Extract the [X, Y] coordinate from the center of the cell holding the provided text.  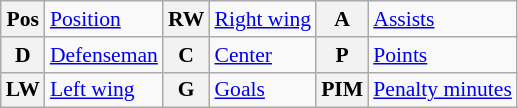
D [23, 55]
Penalty minutes [442, 90]
G [186, 90]
Center [262, 55]
Defenseman [104, 55]
Points [442, 55]
P [342, 55]
PIM [342, 90]
Assists [442, 19]
Pos [23, 19]
Left wing [104, 90]
C [186, 55]
RW [186, 19]
Goals [262, 90]
Position [104, 19]
Right wing [262, 19]
A [342, 19]
LW [23, 90]
